Output the [x, y] coordinate of the center of the cell containing the given text.  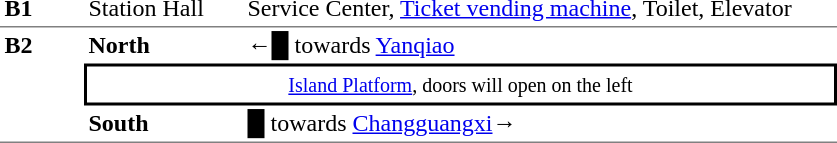
North [164, 46]
←█ towards Yanqiao [540, 46]
Island Platform, doors will open on the left [460, 85]
